For the text-containing cell, return its midpoint in [x, y] coordinate format. 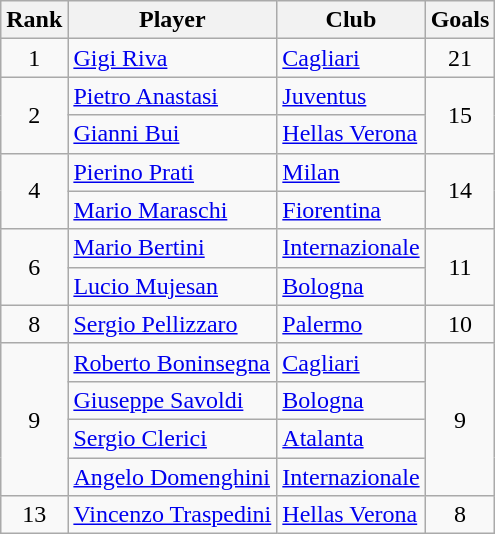
Gigi Riva [172, 58]
Pietro Anastasi [172, 96]
1 [34, 58]
Player [172, 20]
Juventus [351, 96]
Lucio Mujesan [172, 286]
Club [351, 20]
14 [460, 191]
Atalanta [351, 438]
4 [34, 191]
Palermo [351, 324]
Gianni Bui [172, 134]
Milan [351, 172]
Roberto Boninsegna [172, 362]
Mario Maraschi [172, 210]
Rank [34, 20]
Vincenzo Traspedini [172, 515]
21 [460, 58]
Mario Bertini [172, 248]
11 [460, 267]
Fiorentina [351, 210]
Pierino Prati [172, 172]
Angelo Domenghini [172, 477]
10 [460, 324]
Giuseppe Savoldi [172, 400]
Sergio Pellizzaro [172, 324]
6 [34, 267]
Goals [460, 20]
13 [34, 515]
15 [460, 115]
2 [34, 115]
Sergio Clerici [172, 438]
